Detect which cell encompasses the target text, then output its [X, Y] center coordinate. 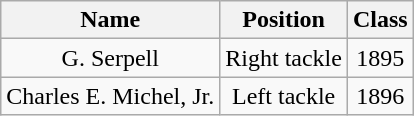
1896 [380, 96]
Right tackle [284, 58]
Position [284, 20]
1895 [380, 58]
Charles E. Michel, Jr. [110, 96]
Class [380, 20]
Name [110, 20]
Left tackle [284, 96]
G. Serpell [110, 58]
